Identify which cell holds the provided text, then report its (X, Y) central coordinate. 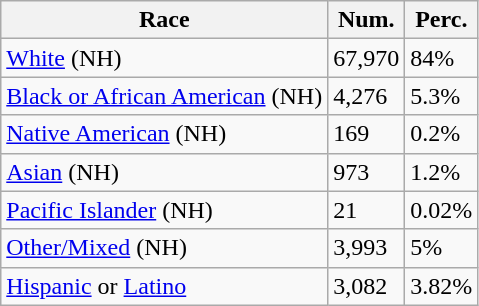
67,970 (366, 58)
Num. (366, 20)
1.2% (442, 172)
169 (366, 134)
973 (366, 172)
Asian (NH) (164, 172)
Perc. (442, 20)
3,993 (366, 248)
3.82% (442, 286)
4,276 (366, 96)
Black or African American (NH) (164, 96)
Race (164, 20)
Other/Mixed (NH) (164, 248)
Pacific Islander (NH) (164, 210)
5% (442, 248)
0.2% (442, 134)
0.02% (442, 210)
Native American (NH) (164, 134)
84% (442, 58)
21 (366, 210)
5.3% (442, 96)
White (NH) (164, 58)
3,082 (366, 286)
Hispanic or Latino (164, 286)
